Detect which cell encompasses the target text, then output its (X, Y) center coordinate. 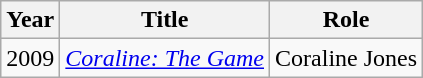
Year (30, 20)
2009 (30, 58)
Coraline Jones (346, 58)
Title (165, 20)
Role (346, 20)
Coraline: The Game (165, 58)
